Determine the (X, Y) coordinate at the center of the cell enclosing the given text.  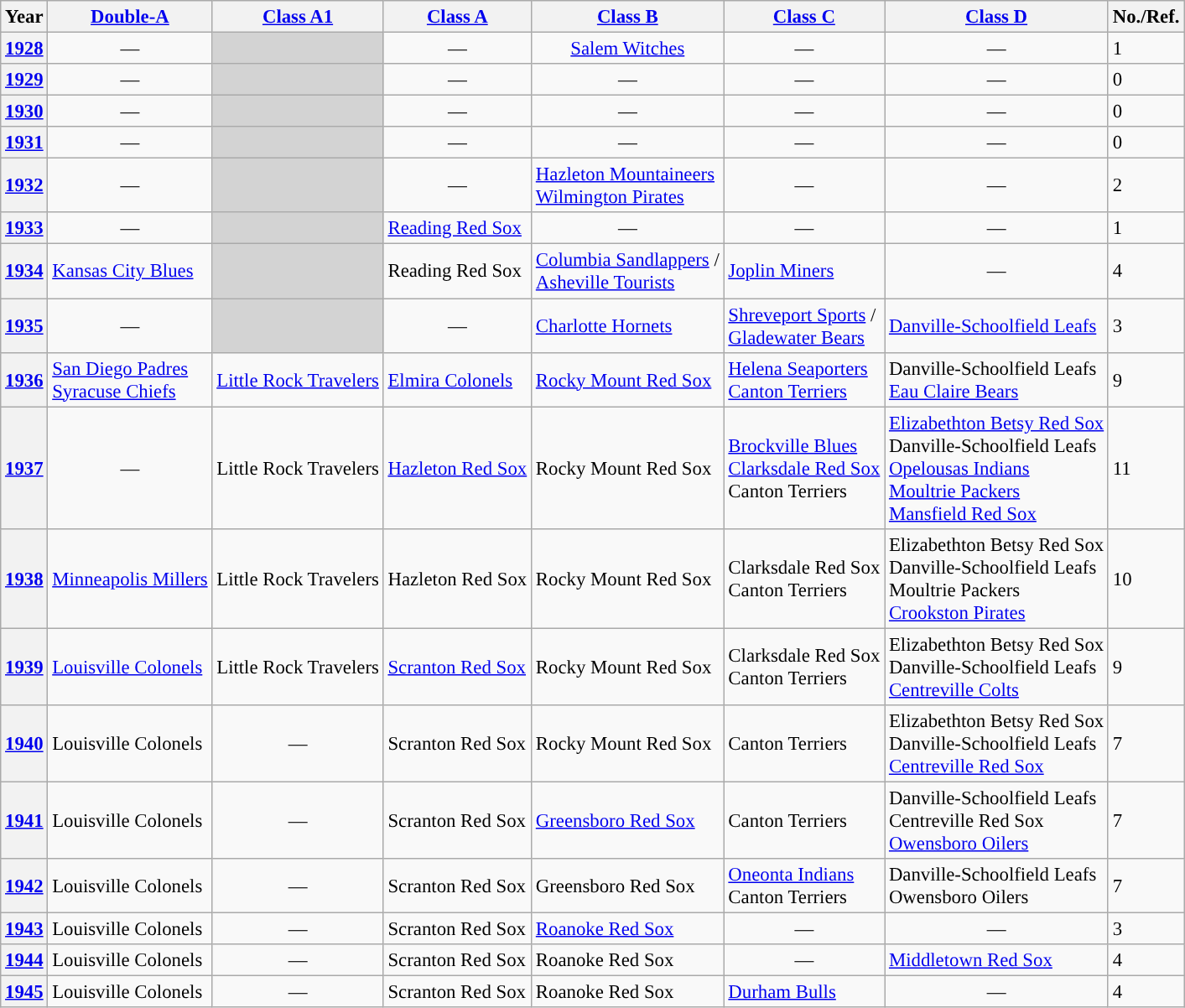
1943 (24, 928)
10 (1146, 579)
1936 (24, 379)
1942 (24, 886)
1940 (24, 744)
Danville-Schoolfield LeafsCentreville Red SoxOwensboro Oilers (996, 820)
1935 (24, 325)
Elmira Colonels (457, 379)
Elizabethton Betsy Red SoxDanville-Schoolfield LeafsCentreville Red Sox (996, 744)
1928 (24, 49)
1938 (24, 579)
Brockville BluesClarksdale Red SoxCanton Terriers (804, 468)
Danville-Schoolfield LeafsOwensboro Oilers (996, 886)
Oneonta IndiansCanton Terriers (804, 886)
Class A1 (298, 17)
Elizabethton Betsy Red SoxDanville-Schoolfield LeafsOpelousas IndiansMoultrie PackersMansfield Red Sox (996, 468)
2 (1146, 186)
Joplin Miners (804, 272)
Salem Witches (628, 49)
San Diego PadresSyracuse Chiefs (130, 379)
1945 (24, 992)
11 (1146, 468)
Elizabethton Betsy Red SoxDanville-Schoolfield LeafsCentreville Colts (996, 667)
Class C (804, 17)
Year (24, 17)
1941 (24, 820)
No./Ref. (1146, 17)
Elizabethton Betsy Red SoxDanville-Schoolfield LeafsMoultrie PackersCrookston Pirates (996, 579)
Kansas City Blues (130, 272)
Columbia Sandlappers /Asheville Tourists (628, 272)
1930 (24, 112)
Danville-Schoolfield Leafs (996, 325)
1931 (24, 143)
Hazleton MountaineersWilmington Pirates (628, 186)
1932 (24, 186)
Helena SeaportersCanton Terriers (804, 379)
Minneapolis Millers (130, 579)
1934 (24, 272)
1944 (24, 960)
Charlotte Hornets (628, 325)
Double-A (130, 17)
Durham Bulls (804, 992)
Danville-Schoolfield LeafsEau Claire Bears (996, 379)
1929 (24, 80)
Middletown Red Sox (996, 960)
Shreveport Sports /Gladewater Bears (804, 325)
Class B (628, 17)
Class D (996, 17)
1939 (24, 667)
1933 (24, 229)
Class A (457, 17)
1937 (24, 468)
